Find where the given text appears and provide that cell's center as [x, y] coordinate. 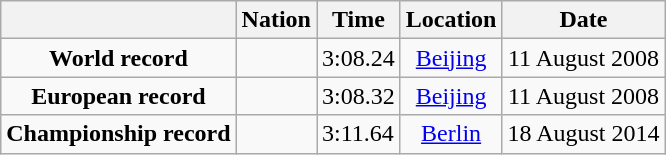
Nation [276, 20]
3:11.64 [358, 134]
Date [584, 20]
3:08.32 [358, 96]
Location [451, 20]
Time [358, 20]
Berlin [451, 134]
3:08.24 [358, 58]
European record [118, 96]
18 August 2014 [584, 134]
Championship record [118, 134]
World record [118, 58]
